Find where the given text appears and provide that cell's center as [x, y] coordinate. 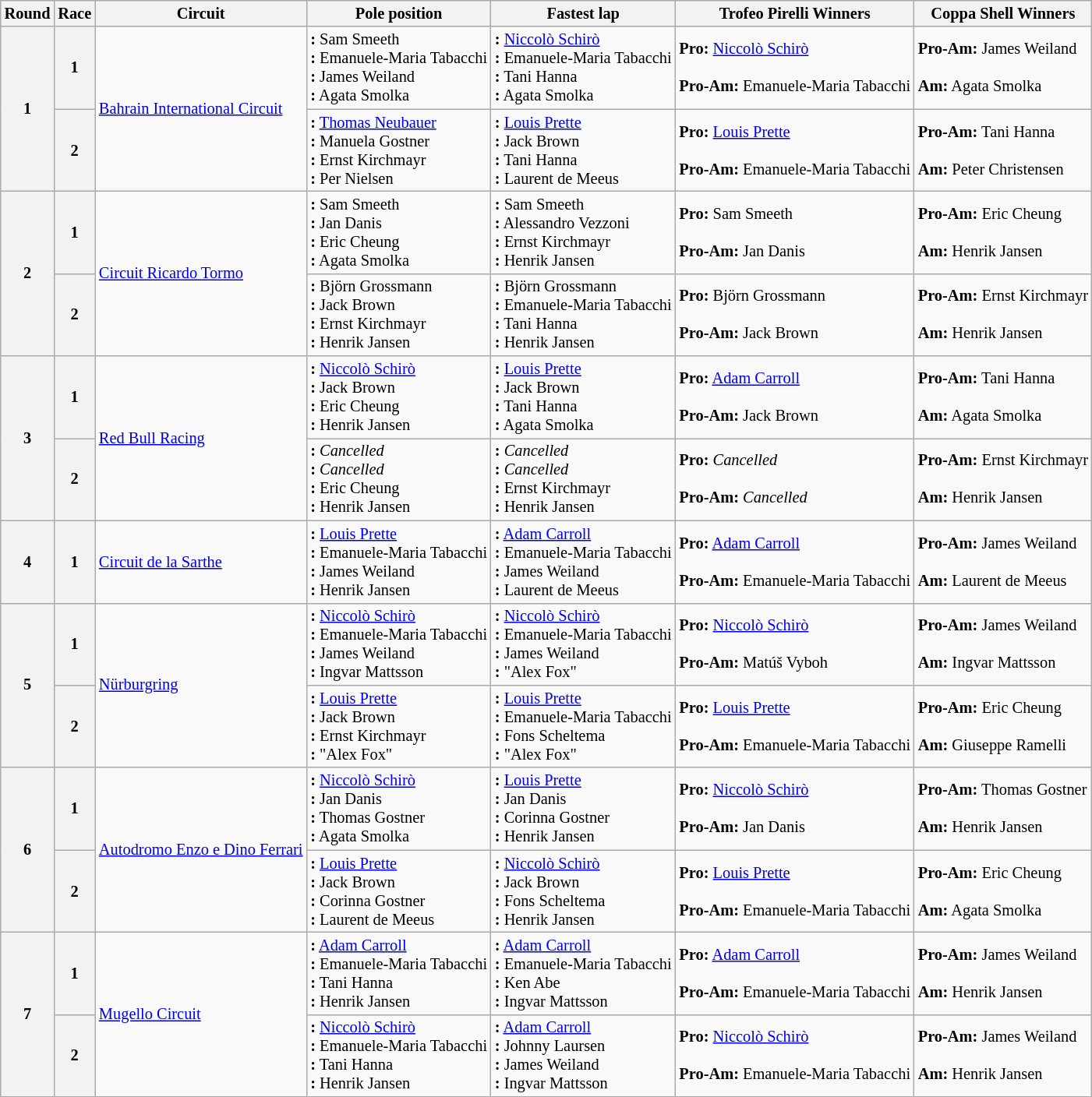
Pro: CancelledPro-Am: Cancelled [794, 479]
: Cancelled: Cancelled: Ernst Kirchmayr: Henrik Jansen [583, 479]
Pro-Am: Thomas GostnerAm: Henrik Jansen [1003, 809]
Circuit de la Sarthe [201, 562]
Pro: Niccolò SchiròPro-Am: Jan Danis [794, 809]
Pro-Am: James WeilandAm: Agata Smolka [1003, 68]
: Louis Prette: Emanuele-Maria Tabacchi: Fons Scheltema: "Alex Fox" [583, 726]
: Louis Prette: Jack Brown: Ernst Kirchmayr: "Alex Fox" [399, 726]
Red Bull Racing [201, 438]
: Adam Carroll: Emanuele-Maria Tabacchi: James Weiland: Laurent de Meeus [583, 562]
Pro-Am: James WeilandAm: Ingvar Mattsson [1003, 644]
Circuit Ricardo Tormo [201, 273]
Pro-Am: Tani HannaAm: Peter Christensen [1003, 150]
Pro: Sam SmeethPro-Am: Jan Danis [794, 232]
Pro-Am: Eric CheungAm: Henrik Jansen [1003, 232]
: Sam Smeeth: Jan Danis: Eric Cheung: Agata Smolka [399, 232]
Coppa Shell Winners [1003, 13]
: Adam Carroll: Emanuele-Maria Tabacchi: Ken Abe: Ingvar Mattsson [583, 973]
Round [28, 13]
: Louis Prette: Jack Brown: Tani Hanna: Laurent de Meeus [583, 150]
4 [28, 562]
5 [28, 686]
Pro-Am: James WeilandAm: Laurent de Meeus [1003, 562]
: Louis Prette: Jan Danis: Corinna Gostner: Henrik Jansen [583, 809]
Fastest lap [583, 13]
Autodromo Enzo e Dino Ferrari [201, 849]
Mugello Circuit [201, 1014]
: Adam Carroll: Johnny Laursen: James Weiland: Ingvar Mattsson [583, 1056]
: Niccolò Schirò: Jack Brown: Fons Scheltema: Henrik Jansen [583, 891]
: Niccolò Schirò: Emanuele-Maria Tabacchi: Tani Hanna: Agata Smolka [583, 68]
: Björn Grossmann: Emanuele-Maria Tabacchi: Tani Hanna: Henrik Jansen [583, 315]
Pole position [399, 13]
Nürburgring [201, 686]
Circuit [201, 13]
: Louis Prette: Jack Brown: Tani Hanna: Agata Smolka [583, 397]
: Niccolò Schirò: Emanuele-Maria Tabacchi: Tani Hanna: Henrik Jansen [399, 1056]
: Niccolò Schirò: Jan Danis: Thomas Gostner: Agata Smolka [399, 809]
: Adam Carroll: Emanuele-Maria Tabacchi: Tani Hanna: Henrik Jansen [399, 973]
Trofeo Pirelli Winners [794, 13]
: Niccolò Schirò: Emanuele-Maria Tabacchi: James Weiland: "Alex Fox" [583, 644]
Pro-Am: Tani HannaAm: Agata Smolka [1003, 397]
Race [75, 13]
Pro: Niccolò SchiròPro-Am: Matúš Vyboh [794, 644]
: Louis Prette: Emanuele-Maria Tabacchi: James Weiland: Henrik Jansen [399, 562]
: Björn Grossmann: Jack Brown: Ernst Kirchmayr: Henrik Jansen [399, 315]
: Sam Smeeth: Emanuele-Maria Tabacchi: James Weiland: Agata Smolka [399, 68]
Pro-Am: Eric CheungAm: Agata Smolka [1003, 891]
3 [28, 438]
: Niccolò Schirò: Jack Brown: Eric Cheung: Henrik Jansen [399, 397]
6 [28, 849]
Pro-Am: Eric CheungAm: Giuseppe Ramelli [1003, 726]
: Louis Prette: Jack Brown: Corinna Gostner: Laurent de Meeus [399, 891]
Pro: Björn GrossmannPro-Am: Jack Brown [794, 315]
: Thomas Neubauer: Manuela Gostner: Ernst Kirchmayr: Per Nielsen [399, 150]
: Sam Smeeth: Alessandro Vezzoni: Ernst Kirchmayr: Henrik Jansen [583, 232]
7 [28, 1014]
: Cancelled: Cancelled: Eric Cheung: Henrik Jansen [399, 479]
Bahrain International Circuit [201, 109]
Pro: Adam CarrollPro-Am: Jack Brown [794, 397]
: Niccolò Schirò: Emanuele-Maria Tabacchi: James Weiland: Ingvar Mattsson [399, 644]
